Extract the [x, y] coordinate from the center of the cell holding the provided text.  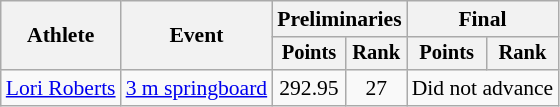
27 [376, 88]
Lori Roberts [61, 88]
Preliminaries [339, 19]
Athlete [61, 36]
292.95 [309, 88]
Event [197, 36]
Did not advance [483, 88]
Final [483, 19]
3 m springboard [197, 88]
